Search for the cell housing the specified text and yield its [x, y] center coordinate. 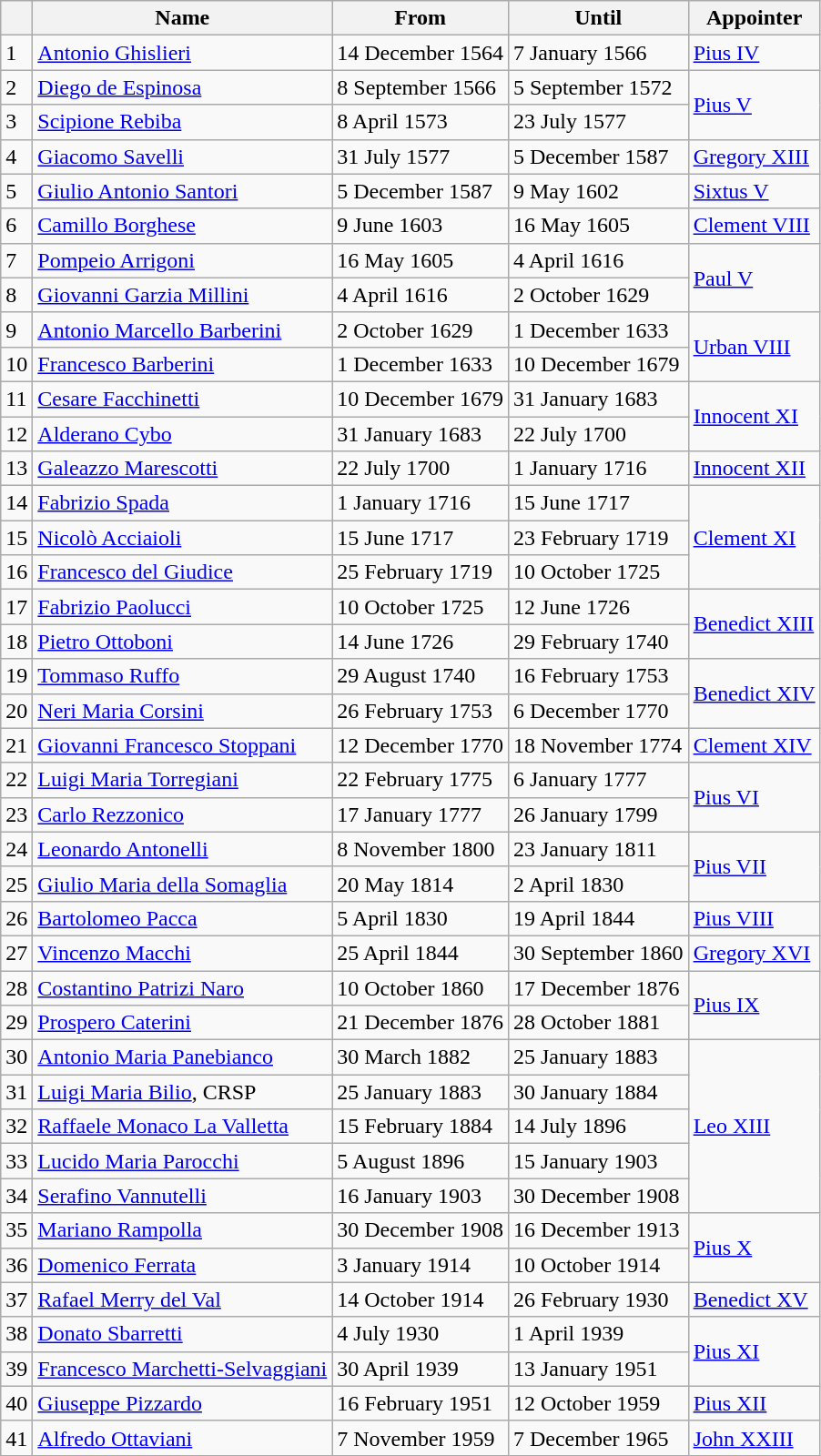
Giovanni Francesco Stoppani [182, 745]
Leo XIII [754, 1127]
29 February 1740 [598, 642]
16 December 1913 [598, 1230]
7 December 1965 [598, 1438]
Antonio Maria Panebianco [182, 1057]
Lucido Maria Parocchi [182, 1161]
Alderano Cybo [182, 434]
28 October 1881 [598, 1023]
14 July 1896 [598, 1127]
22 February 1775 [421, 780]
Mariano Rampolla [182, 1230]
Fabrizio Paolucci [182, 607]
Francesco Barberini [182, 364]
Pius VI [754, 797]
14 October 1914 [421, 1299]
6 [16, 226]
Pius V [754, 105]
11 [16, 399]
2 April 1830 [598, 884]
4 [16, 157]
17 [16, 607]
23 January 1811 [598, 849]
29 August 1740 [421, 676]
Serafino Vannutelli [182, 1196]
Pius IX [754, 1005]
5 April 1830 [421, 918]
14 December 1564 [421, 53]
30 January 1884 [598, 1092]
28 [16, 987]
16 January 1903 [421, 1196]
37 [16, 1299]
36 [16, 1265]
10 [16, 364]
Appointer [754, 18]
Until [598, 18]
18 November 1774 [598, 745]
Pompeio Arrigoni [182, 260]
Donato Sbarretti [182, 1334]
29 [16, 1023]
12 October 1959 [598, 1403]
31 July 1577 [421, 157]
15 January 1903 [598, 1161]
Pius XII [754, 1403]
Camillo Borghese [182, 226]
21 [16, 745]
13 January 1951 [598, 1369]
5 [16, 191]
31 [16, 1092]
20 May 1814 [421, 884]
Neri Maria Corsini [182, 711]
Giulio Antonio Santori [182, 191]
35 [16, 1230]
17 December 1876 [598, 987]
Benedict XIII [754, 624]
12 [16, 434]
14 [16, 503]
Alfredo Ottaviani [182, 1438]
15 February 1884 [421, 1127]
John XXIII [754, 1438]
27 [16, 953]
25 April 1844 [421, 953]
Name [182, 18]
3 January 1914 [421, 1265]
8 April 1573 [421, 122]
Bartolomeo Pacca [182, 918]
8 September 1566 [421, 87]
38 [16, 1334]
12 December 1770 [421, 745]
30 September 1860 [598, 953]
Benedict XV [754, 1299]
30 April 1939 [421, 1369]
23 February 1719 [598, 538]
Cesare Facchinetti [182, 399]
Leonardo Antonelli [182, 849]
26 February 1930 [598, 1299]
Francesco del Giudice [182, 572]
Giuseppe Pizzardo [182, 1403]
Rafael Merry del Val [182, 1299]
Prospero Caterini [182, 1023]
23 July 1577 [598, 122]
Antonio Ghislieri [182, 53]
Pius VII [754, 866]
Clement XI [754, 538]
30 [16, 1057]
Raffaele Monaco La Valletta [182, 1127]
21 December 1876 [421, 1023]
Pius XI [754, 1351]
Clement XIV [754, 745]
12 June 1726 [598, 607]
5 August 1896 [421, 1161]
18 [16, 642]
Gregory XVI [754, 953]
Giulio Maria della Somaglia [182, 884]
4 July 1930 [421, 1334]
Scipione Rebiba [182, 122]
16 February 1951 [421, 1403]
26 [16, 918]
Vincenzo Macchi [182, 953]
Fabrizio Spada [182, 503]
23 [16, 814]
Innocent XII [754, 469]
Luigi Maria Bilio, CRSP [182, 1092]
19 April 1844 [598, 918]
Pius IV [754, 53]
Galeazzo Marescotti [182, 469]
7 November 1959 [421, 1438]
Benedict XIV [754, 693]
8 [16, 295]
34 [16, 1196]
Domenico Ferrata [182, 1265]
1 April 1939 [598, 1334]
6 January 1777 [598, 780]
Francesco Marchetti-Selvaggiani [182, 1369]
5 September 1572 [598, 87]
6 December 1770 [598, 711]
Sixtus V [754, 191]
32 [16, 1127]
1 [16, 53]
Innocent XI [754, 416]
15 [16, 538]
7 January 1566 [598, 53]
Paul V [754, 278]
40 [16, 1403]
10 October 1860 [421, 987]
Luigi Maria Torregiani [182, 780]
From [421, 18]
Nicolò Acciaioli [182, 538]
Pius VIII [754, 918]
Antonio Marcello Barberini [182, 329]
33 [16, 1161]
19 [16, 676]
Costantino Patrizi Naro [182, 987]
7 [16, 260]
Gregory XIII [754, 157]
16 [16, 572]
25 [16, 884]
Giacomo Savelli [182, 157]
Carlo Rezzonico [182, 814]
13 [16, 469]
14 June 1726 [421, 642]
Pietro Ottoboni [182, 642]
25 February 1719 [421, 572]
20 [16, 711]
26 February 1753 [421, 711]
8 November 1800 [421, 849]
2 [16, 87]
39 [16, 1369]
Clement VIII [754, 226]
10 October 1914 [598, 1265]
3 [16, 122]
30 March 1882 [421, 1057]
17 January 1777 [421, 814]
24 [16, 849]
16 February 1753 [598, 676]
Urban VIII [754, 347]
41 [16, 1438]
9 June 1603 [421, 226]
Giovanni Garzia Millini [182, 295]
Pius X [754, 1248]
Tommaso Ruffo [182, 676]
Diego de Espinosa [182, 87]
9 [16, 329]
9 May 1602 [598, 191]
22 [16, 780]
26 January 1799 [598, 814]
